Return the [X, Y] coordinate for the center point of the cell that contains the specified text.  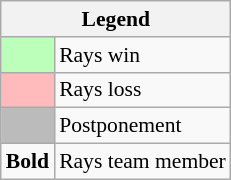
Postponement [142, 126]
Rays win [142, 55]
Rays team member [142, 162]
Legend [116, 19]
Rays loss [142, 90]
Bold [28, 162]
